Search for the cell housing the specified text and yield its [X, Y] center coordinate. 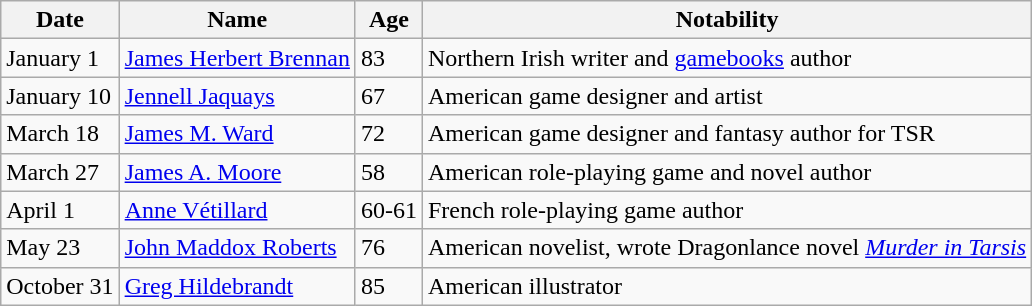
American game designer and fantasy author for TSR [726, 134]
76 [388, 248]
67 [388, 96]
January 10 [60, 96]
American game designer and artist [726, 96]
Name [237, 20]
January 1 [60, 58]
Jennell Jaquays [237, 96]
American novelist, wrote Dragonlance novel Murder in Tarsis [726, 248]
Date [60, 20]
72 [388, 134]
Notability [726, 20]
Age [388, 20]
60-61 [388, 210]
83 [388, 58]
James M. Ward [237, 134]
March 27 [60, 172]
October 31 [60, 286]
French role-playing game author [726, 210]
Anne Vétillard [237, 210]
Greg Hildebrandt [237, 286]
American illustrator [726, 286]
James Herbert Brennan [237, 58]
April 1 [60, 210]
58 [388, 172]
March 18 [60, 134]
James A. Moore [237, 172]
May 23 [60, 248]
85 [388, 286]
American role-playing game and novel author [726, 172]
John Maddox Roberts [237, 248]
Northern Irish writer and gamebooks author [726, 58]
